Return [x, y] of the center of cell containing provided text 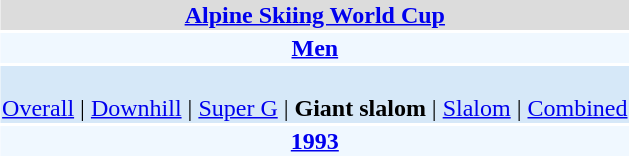
1993 [315, 141]
Overall | Downhill | Super G | Giant slalom | Slalom | Combined [315, 94]
Alpine Skiing World Cup [315, 15]
Men [315, 48]
